Search for the cell housing the specified text and yield its (x, y) center coordinate. 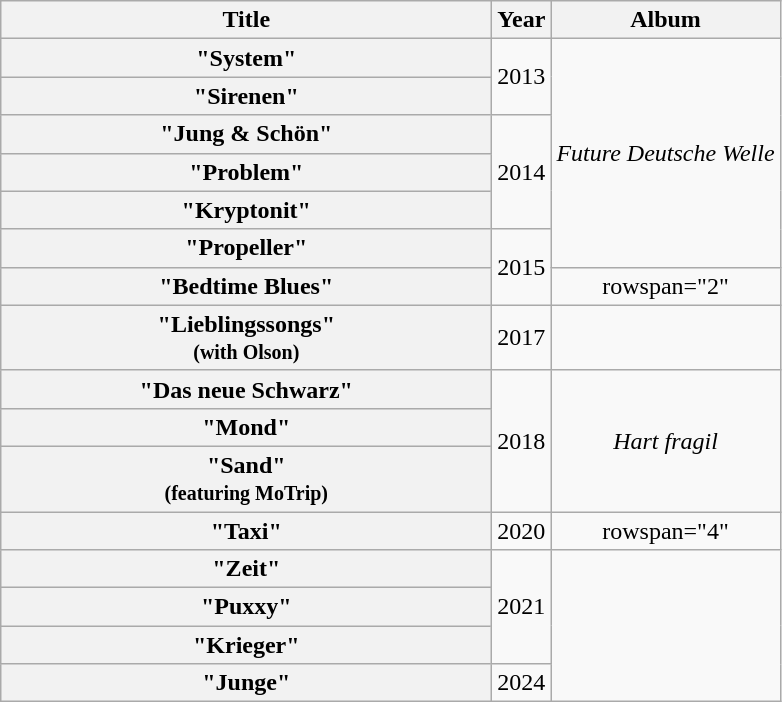
"System" (246, 58)
2015 (522, 267)
2018 (522, 440)
"Jung & Schön" (246, 134)
2020 (522, 531)
"Mond" (246, 427)
Year (522, 20)
2017 (522, 338)
"Kryptonit" (246, 210)
Album (666, 20)
"Lieblingssongs"(with Olson) (246, 338)
"Junge" (246, 683)
"Krieger" (246, 645)
"Problem" (246, 172)
rowspan="2" (666, 286)
rowspan="4" (666, 531)
Hart fragil (666, 440)
Future Deutsche Welle (666, 153)
"Zeit" (246, 569)
"Das neue Schwarz" (246, 389)
"Sand"(featuring MoTrip) (246, 478)
"Puxxy" (246, 607)
"Propeller" (246, 248)
2024 (522, 683)
"Bedtime Blues" (246, 286)
2021 (522, 607)
"Sirenen" (246, 96)
2013 (522, 77)
2014 (522, 172)
Title (246, 20)
"Taxi" (246, 531)
